For the text-containing cell, return its midpoint in (X, Y) coordinate format. 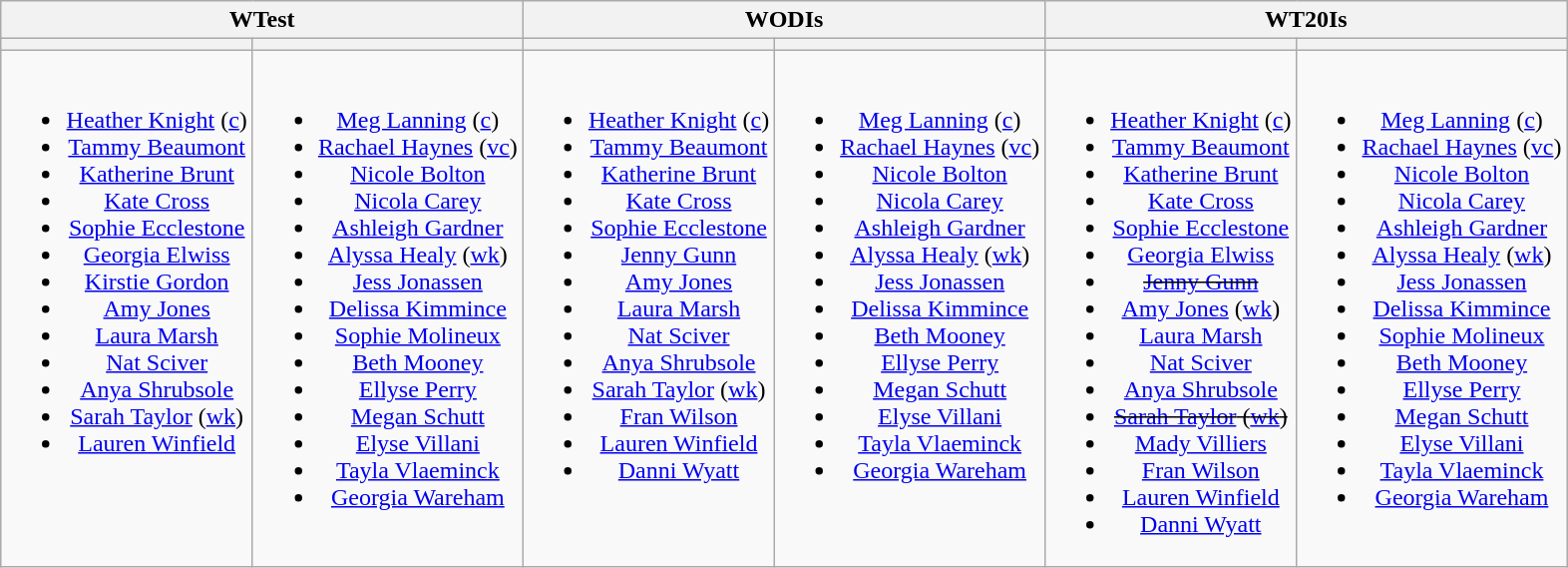
WODIs (784, 20)
WTest (261, 20)
WT20Is (1307, 20)
